Extract the [x, y] coordinate from the center of the cell holding the provided text.  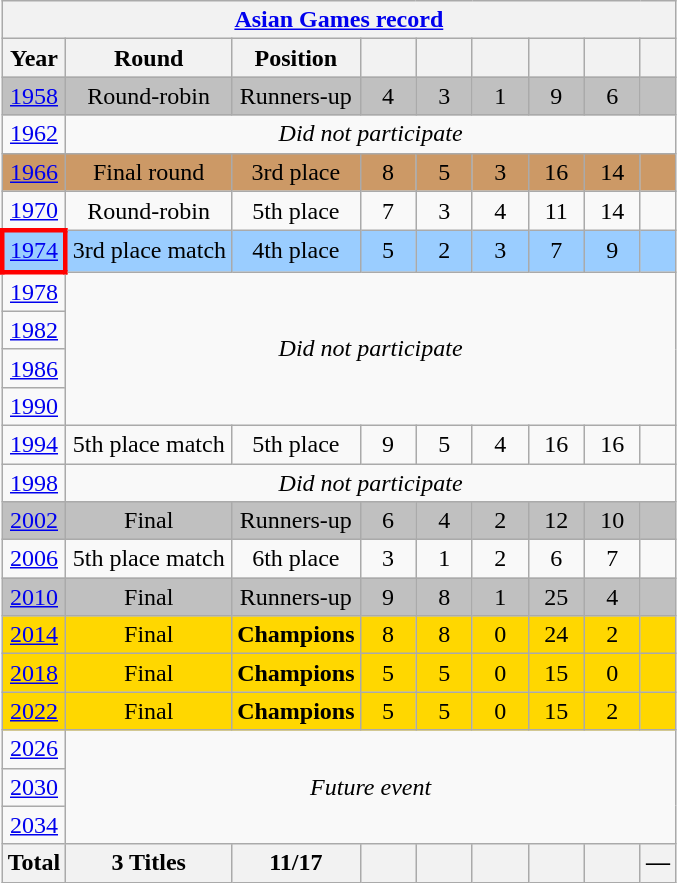
3 Titles [149, 863]
1962 [34, 134]
2030 [34, 787]
6th place [296, 559]
Position [296, 58]
3rd place match [149, 252]
1994 [34, 444]
1990 [34, 406]
2034 [34, 825]
Year [34, 58]
1958 [34, 96]
1974 [34, 252]
1986 [34, 368]
1966 [34, 172]
25 [556, 597]
2002 [34, 521]
12 [556, 521]
Future event [371, 787]
2018 [34, 673]
24 [556, 635]
1982 [34, 330]
1978 [34, 292]
2006 [34, 559]
Final round [149, 172]
11/17 [296, 863]
11 [556, 211]
Asian Games record [338, 20]
10 [612, 521]
1998 [34, 483]
2010 [34, 597]
1970 [34, 211]
3rd place [296, 172]
Total [34, 863]
2014 [34, 635]
Round [149, 58]
2022 [34, 711]
— [658, 863]
4th place [296, 252]
2026 [34, 749]
